Return the [x, y] coordinate for the center point of the cell that contains the specified text.  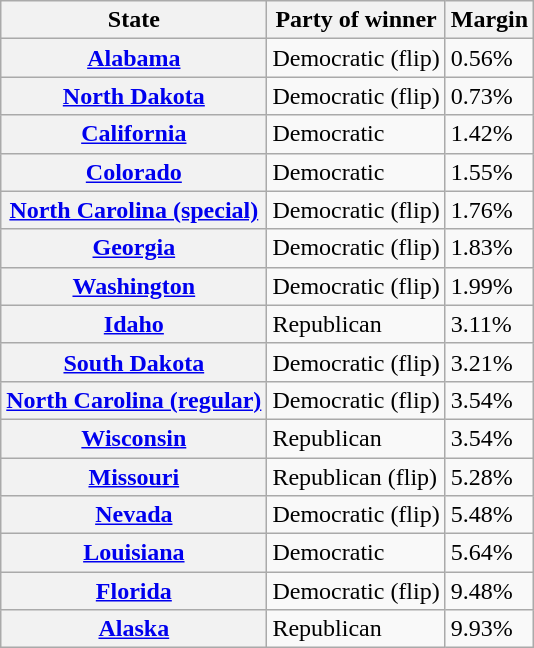
Missouri [134, 477]
Idaho [134, 324]
0.73% [489, 96]
5.28% [489, 477]
Party of winner [356, 20]
Alaska [134, 629]
Florida [134, 591]
1.55% [489, 172]
3.21% [489, 362]
Alabama [134, 58]
Colorado [134, 172]
North Carolina (special) [134, 210]
3.11% [489, 324]
1.42% [489, 134]
South Dakota [134, 362]
Republican (flip) [356, 477]
9.93% [489, 629]
1.83% [489, 248]
California [134, 134]
Margin [489, 20]
North Carolina (regular) [134, 400]
North Dakota [134, 96]
State [134, 20]
Louisiana [134, 553]
1.99% [489, 286]
5.48% [489, 515]
Nevada [134, 515]
5.64% [489, 553]
1.76% [489, 210]
9.48% [489, 591]
Georgia [134, 248]
Washington [134, 286]
0.56% [489, 58]
Wisconsin [134, 438]
